For the text-containing cell, return its midpoint in (X, Y) coordinate format. 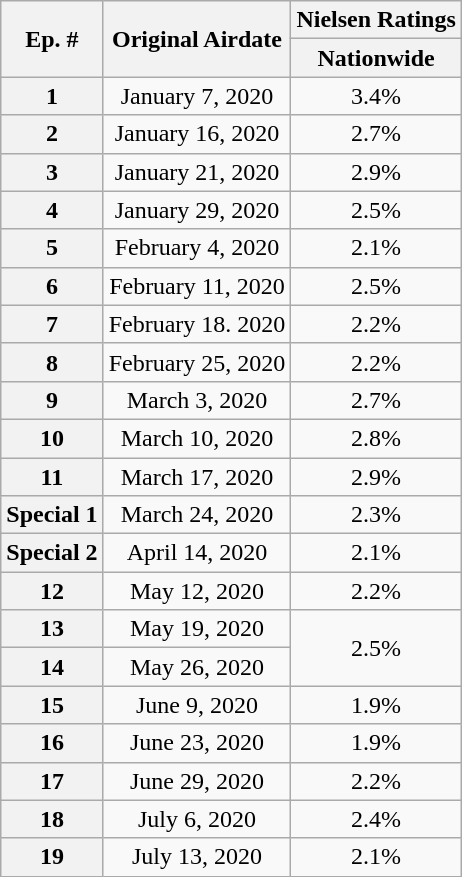
May 26, 2020 (197, 667)
15 (52, 705)
March 10, 2020 (197, 438)
May 19, 2020 (197, 629)
January 29, 2020 (197, 210)
June 9, 2020 (197, 705)
2.8% (376, 438)
January 21, 2020 (197, 172)
7 (52, 324)
8 (52, 362)
June 23, 2020 (197, 743)
February 25, 2020 (197, 362)
2.4% (376, 819)
10 (52, 438)
6 (52, 286)
11 (52, 477)
July 13, 2020 (197, 857)
Special 1 (52, 515)
12 (52, 591)
9 (52, 400)
Nielsen Ratings (376, 20)
18 (52, 819)
January 7, 2020 (197, 96)
May 12, 2020 (197, 591)
5 (52, 248)
2 (52, 134)
Nationwide (376, 58)
March 3, 2020 (197, 400)
June 29, 2020 (197, 781)
July 6, 2020 (197, 819)
3.4% (376, 96)
4 (52, 210)
February 18. 2020 (197, 324)
16 (52, 743)
13 (52, 629)
1 (52, 96)
Original Airdate (197, 39)
February 4, 2020 (197, 248)
March 24, 2020 (197, 515)
2.3% (376, 515)
14 (52, 667)
Ep. # (52, 39)
19 (52, 857)
April 14, 2020 (197, 553)
3 (52, 172)
January 16, 2020 (197, 134)
February 11, 2020 (197, 286)
Special 2 (52, 553)
17 (52, 781)
March 17, 2020 (197, 477)
